From the cell containing the given text, extract its center point as (x, y) coordinate. 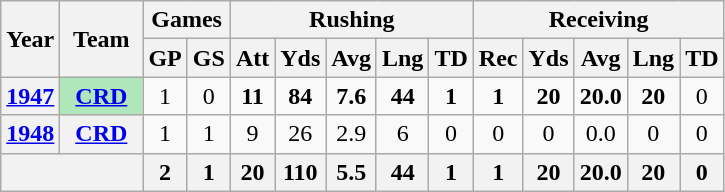
Rushing (352, 20)
1947 (30, 96)
11 (252, 96)
Att (252, 58)
Games (186, 20)
5.5 (352, 172)
9 (252, 134)
GS (208, 58)
2 (165, 172)
84 (300, 96)
26 (300, 134)
7.6 (352, 96)
Receiving (598, 20)
Team (102, 39)
0.0 (600, 134)
6 (402, 134)
1948 (30, 134)
Rec (498, 58)
2.9 (352, 134)
Year (30, 39)
GP (165, 58)
110 (300, 172)
